Search for the cell housing the specified text and yield its (X, Y) center coordinate. 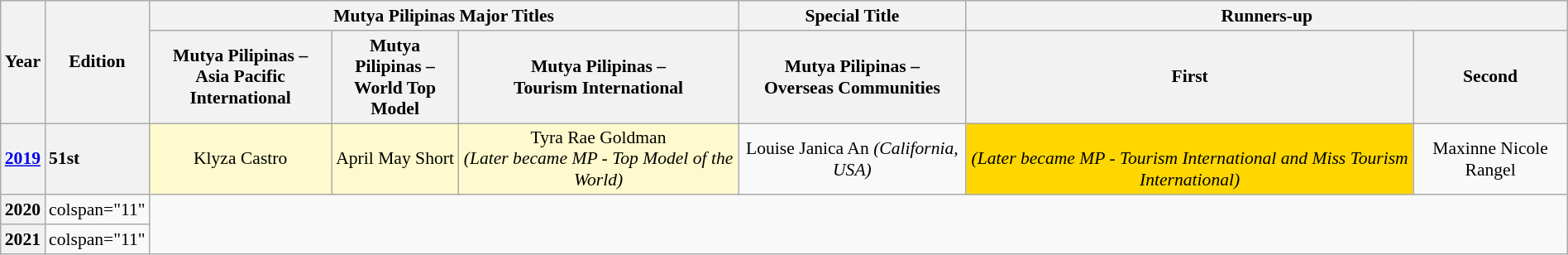
Tyra Rae Goldman(Later became MP - Top Model of the World) (599, 159)
2021 (23, 239)
Year (23, 62)
Mutya Pilipinas Major Titles (444, 16)
Special Title (852, 16)
Edition (98, 62)
Runners-up (1267, 16)
(Later became MP - Tourism International and Miss Tourism International) (1189, 159)
2020 (23, 210)
First (1189, 77)
Mutya Pilipinas – World Top Model (395, 77)
Mutya Pilipinas – Asia Pacific International (241, 77)
Klyza Castro (241, 159)
2019 (23, 159)
51st (98, 159)
Mutya Pilipinas – Tourism International (599, 77)
Second (1490, 77)
Mutya Pilipinas – Overseas Communities (852, 77)
April May Short (395, 159)
Louise Janica An (California, USA) (852, 159)
Maxinne Nicole Rangel (1490, 159)
